Output the [x, y] coordinate of the center of the cell containing the given text.  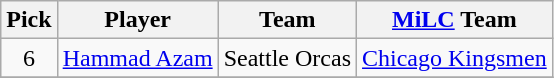
6 [29, 58]
Player [138, 20]
Hammad Azam [138, 58]
MiLC Team [455, 20]
Team [287, 20]
Seattle Orcas [287, 58]
Pick [29, 20]
Chicago Kingsmen [455, 58]
